Determine the [X, Y] coordinate at the center of the cell enclosing the given text.  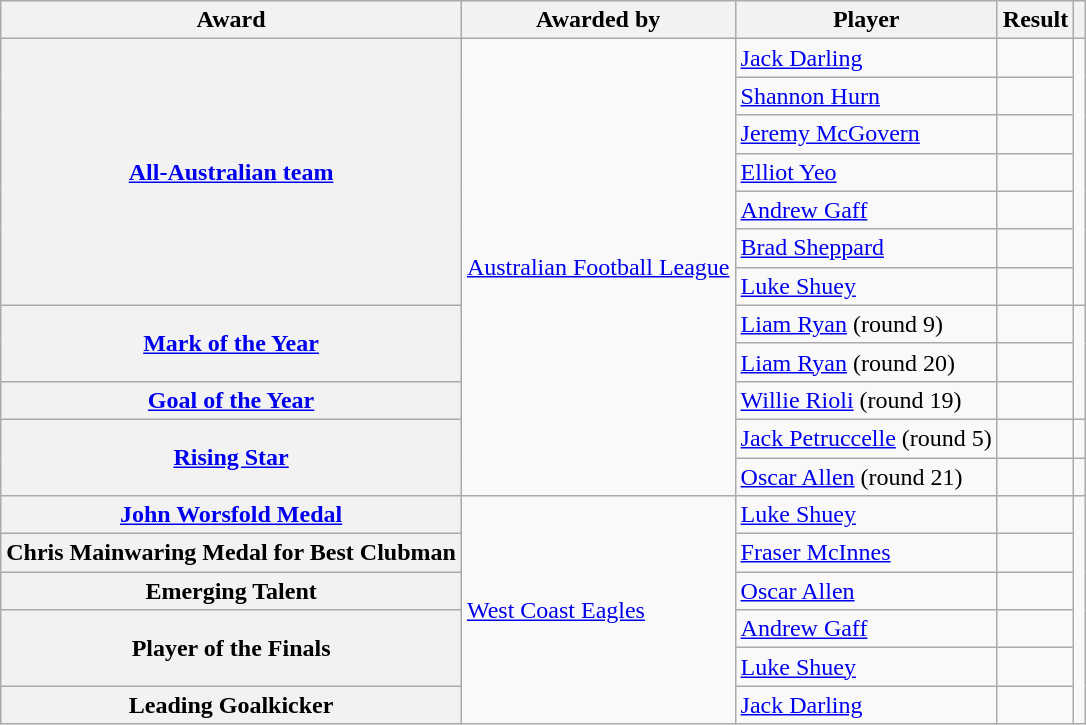
Player of the Finals [232, 648]
Chris Mainwaring Medal for Best Clubman [232, 553]
John Worsfold Medal [232, 515]
Liam Ryan (round 20) [866, 362]
All-Australian team [232, 172]
Player [866, 20]
Leading Goalkicker [232, 705]
Fraser McInnes [866, 553]
Result [1035, 20]
Australian Football League [598, 268]
Goal of the Year [232, 400]
Rising Star [232, 457]
West Coast Eagles [598, 610]
Jeremy McGovern [866, 134]
Emerging Talent [232, 591]
Oscar Allen (round 21) [866, 477]
Awarded by [598, 20]
Mark of the Year [232, 343]
Oscar Allen [866, 591]
Jack Petruccelle (round 5) [866, 438]
Liam Ryan (round 9) [866, 324]
Shannon Hurn [866, 96]
Willie Rioli (round 19) [866, 400]
Award [232, 20]
Elliot Yeo [866, 172]
Brad Sheppard [866, 248]
